Locate the cell with the specified text and output its [x, y] center coordinate. 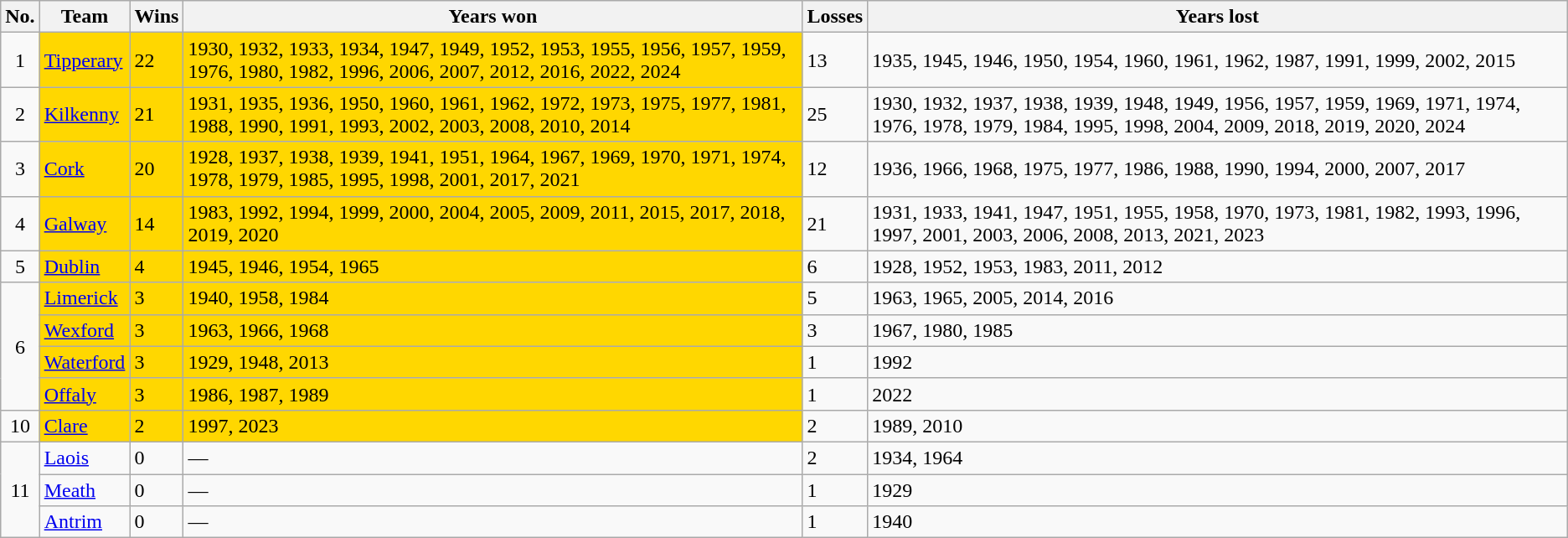
Losses [835, 17]
Clare [85, 426]
12 [835, 169]
2022 [1218, 394]
Galway [85, 223]
1940 [1218, 522]
1928, 1952, 1953, 1983, 2011, 2012 [1218, 266]
22 [157, 60]
10 [20, 426]
Antrim [85, 522]
No. [20, 17]
25 [835, 114]
Laois [85, 458]
1929, 1948, 2013 [493, 362]
1945, 1946, 1954, 1965 [493, 266]
Wins [157, 17]
1989, 2010 [1218, 426]
Meath [85, 490]
1963, 1966, 1968 [493, 330]
Cork [85, 169]
1992 [1218, 362]
14 [157, 223]
1928, 1937, 1938, 1939, 1941, 1951, 1964, 1967, 1969, 1970, 1971, 1974, 1978, 1979, 1985, 1995, 1998, 2001, 2017, 2021 [493, 169]
1936, 1966, 1968, 1975, 1977, 1986, 1988, 1990, 1994, 2000, 2007, 2017 [1218, 169]
Waterford [85, 362]
Years won [493, 17]
1931, 1935, 1936, 1950, 1960, 1961, 1962, 1972, 1973, 1975, 1977, 1981, 1988, 1990, 1991, 1993, 2002, 2003, 2008, 2010, 2014 [493, 114]
Tipperary [85, 60]
1931, 1933, 1941, 1947, 1951, 1955, 1958, 1970, 1973, 1981, 1982, 1993, 1996, 1997, 2001, 2003, 2006, 2008, 2013, 2021, 2023 [1218, 223]
Offaly [85, 394]
Years lost [1218, 17]
1934, 1964 [1218, 458]
1930, 1932, 1933, 1934, 1947, 1949, 1952, 1953, 1955, 1956, 1957, 1959, 1976, 1980, 1982, 1996, 2006, 2007, 2012, 2016, 2022, 2024 [493, 60]
20 [157, 169]
1935, 1945, 1946, 1950, 1954, 1960, 1961, 1962, 1987, 1991, 1999, 2002, 2015 [1218, 60]
1983, 1992, 1994, 1999, 2000, 2004, 2005, 2009, 2011, 2015, 2017, 2018, 2019, 2020 [493, 223]
11 [20, 489]
Kilkenny [85, 114]
1986, 1987, 1989 [493, 394]
Dublin [85, 266]
1930, 1932, 1937, 1938, 1939, 1948, 1949, 1956, 1957, 1959, 1969, 1971, 1974, 1976, 1978, 1979, 1984, 1995, 1998, 2004, 2009, 2018, 2019, 2020, 2024 [1218, 114]
13 [835, 60]
1997, 2023 [493, 426]
1963, 1965, 2005, 2014, 2016 [1218, 298]
Team [85, 17]
Limerick [85, 298]
1929 [1218, 490]
1940, 1958, 1984 [493, 298]
Wexford [85, 330]
1967, 1980, 1985 [1218, 330]
